For the text-containing cell, return its midpoint in [x, y] coordinate format. 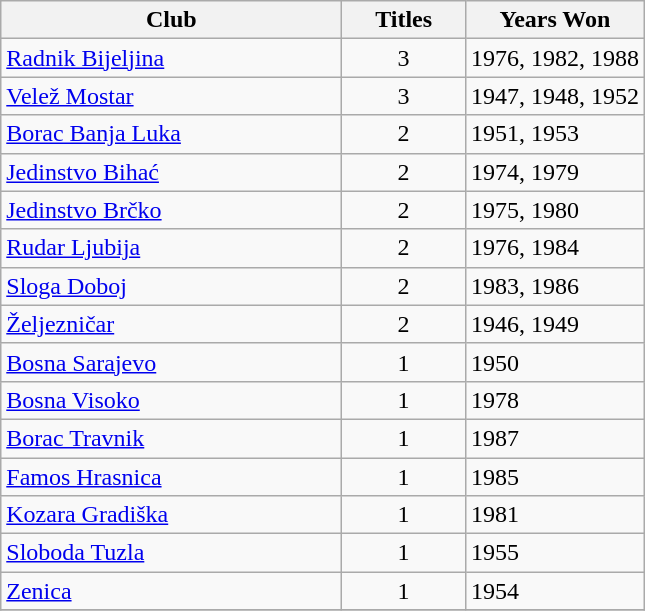
1976, 1984 [554, 248]
1981 [554, 515]
1950 [554, 362]
Borac Travnik [172, 438]
1974, 1979 [554, 172]
Zenica [172, 591]
1947, 1948, 1952 [554, 96]
1978 [554, 400]
1955 [554, 553]
Velež Mostar [172, 96]
Željezničar [172, 324]
Rudar Ljubija [172, 248]
1975, 1980 [554, 210]
1976, 1982, 1988 [554, 58]
Sloga Doboj [172, 286]
1951, 1953 [554, 134]
Titles [404, 20]
Borac Banja Luka [172, 134]
Sloboda Tuzla [172, 553]
1983, 1986 [554, 286]
1987 [554, 438]
Kozara Gradiška [172, 515]
Bosna Visoko [172, 400]
Jedinstvo Bihać [172, 172]
Club [172, 20]
1946, 1949 [554, 324]
Bosna Sarajevo [172, 362]
Years Won [554, 20]
Radnik Bijeljina [172, 58]
Famos Hrasnica [172, 477]
1985 [554, 477]
Jedinstvo Brčko [172, 210]
1954 [554, 591]
